Extract the [x, y] coordinate from the center of the cell holding the provided text.  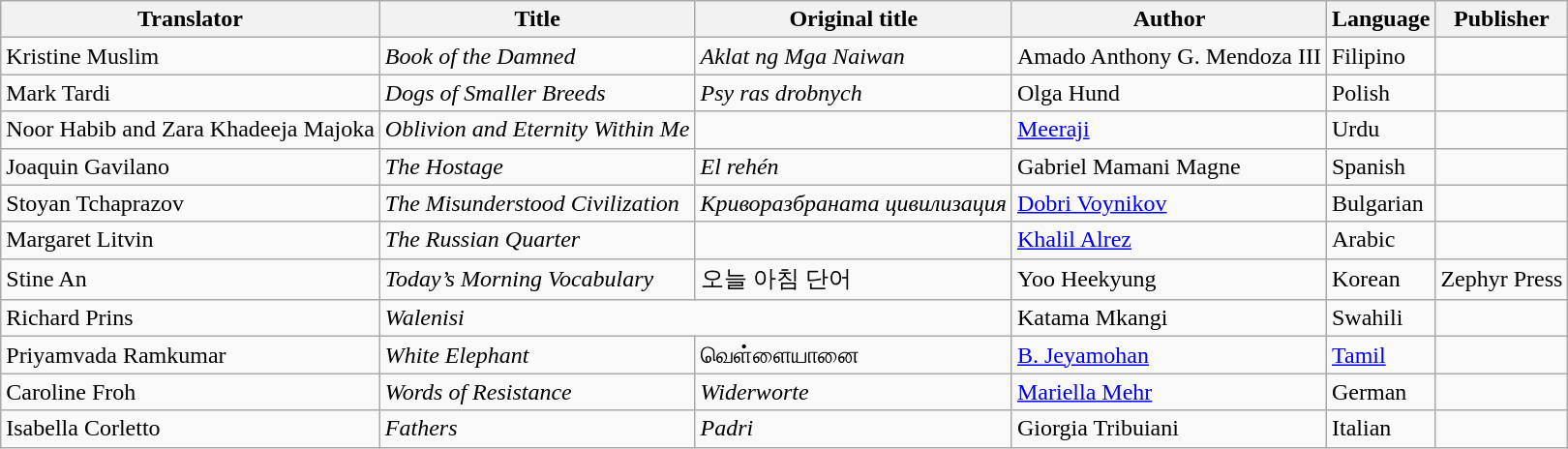
Polish [1380, 93]
Words of Resistance [537, 392]
Dobri Voynikov [1169, 203]
Gabriel Mamani Magne [1169, 166]
Margaret Litvin [191, 240]
Khalil Alrez [1169, 240]
B. Jeyamohan [1169, 355]
Giorgia Tribuiani [1169, 429]
Walenisi [695, 318]
El rehén [854, 166]
Olga Hund [1169, 93]
Spanish [1380, 166]
Katama Mkangi [1169, 318]
Zephyr Press [1502, 279]
Padri [854, 429]
Mariella Mehr [1169, 392]
Dogs of Smaller Breeds [537, 93]
Fathers [537, 429]
Bulgarian [1380, 203]
Book of the Damned [537, 56]
Publisher [1502, 19]
오늘 아침 단어 [854, 279]
வெள்ளையானை [854, 355]
Translator [191, 19]
White Elephant [537, 355]
Filipino [1380, 56]
Amado Anthony G. Mendoza III [1169, 56]
Tamil [1380, 355]
Today’s Morning Vocabulary [537, 279]
Priyamvada Ramkumar [191, 355]
Stoyan Tchaprazov [191, 203]
Title [537, 19]
German [1380, 392]
The Hostage [537, 166]
Oblivion and Eternity Within Me [537, 130]
Kristine Muslim [191, 56]
Widerworte [854, 392]
Noor Habib and Zara Khadeeja Majoka [191, 130]
Caroline Froh [191, 392]
Swahili [1380, 318]
Korean [1380, 279]
Author [1169, 19]
Language [1380, 19]
The Misunderstood Civilization [537, 203]
Original title [854, 19]
The Russian Quarter [537, 240]
Urdu [1380, 130]
Joaquin Gavilano [191, 166]
Richard Prins [191, 318]
Italian [1380, 429]
Stine An [191, 279]
Aklat ng Mga Naiwan [854, 56]
Isabella Corletto [191, 429]
Yoo Heekyung [1169, 279]
Криворазбраната цивилизация [854, 203]
Arabic [1380, 240]
Meeraji [1169, 130]
Psy ras drobnych [854, 93]
Mark Tardi [191, 93]
